Extract the (x, y) coordinate from the center of the cell holding the provided text.  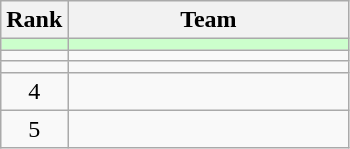
5 (34, 129)
Rank (34, 20)
Team (208, 20)
4 (34, 91)
